Determine the [X, Y] coordinate at the center of the cell enclosing the given text.  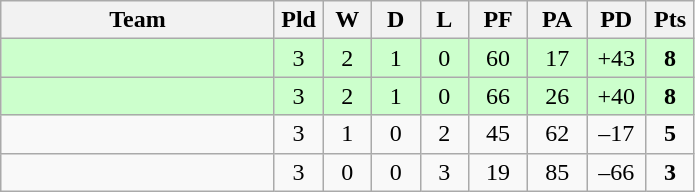
Pts [670, 20]
66 [498, 96]
PF [498, 20]
–17 [616, 134]
26 [558, 96]
Pld [298, 20]
85 [558, 172]
PD [616, 20]
Team [138, 20]
PA [558, 20]
60 [498, 58]
D [396, 20]
+40 [616, 96]
45 [498, 134]
5 [670, 134]
19 [498, 172]
W [348, 20]
+43 [616, 58]
L [444, 20]
–66 [616, 172]
62 [558, 134]
17 [558, 58]
